Pinpoint the cell where the given text exists, returning its [X, Y] midpoint coordinate. 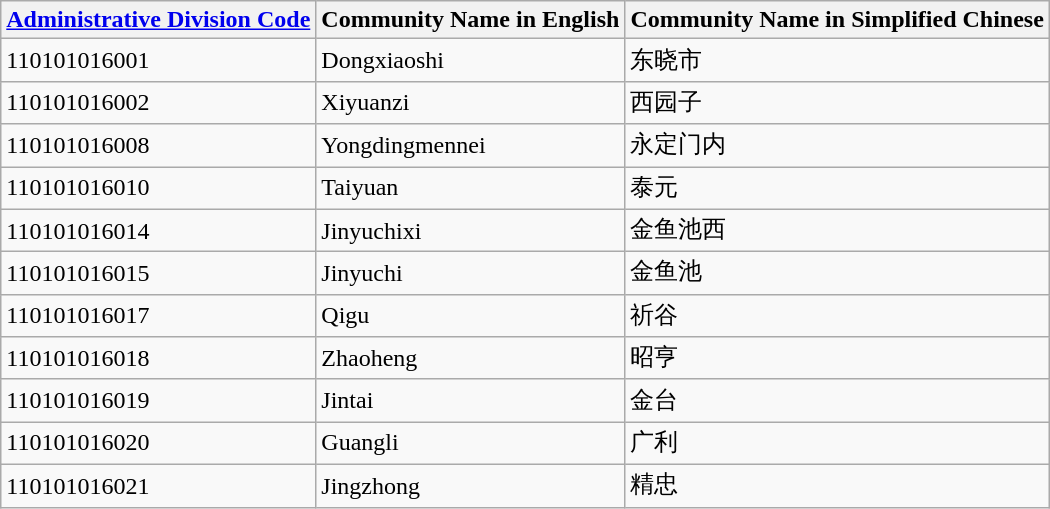
Administrative Division Code [158, 20]
110101016015 [158, 274]
东晓市 [837, 60]
Community Name in English [470, 20]
Zhaoheng [470, 358]
Taiyuan [470, 188]
Community Name in Simplified Chinese [837, 20]
Guangli [470, 444]
110101016019 [158, 400]
祈谷 [837, 316]
110101016021 [158, 486]
Yongdingmennei [470, 146]
金台 [837, 400]
Jinyuchixi [470, 230]
Xiyuanzi [470, 102]
110101016008 [158, 146]
Qigu [470, 316]
永定门内 [837, 146]
昭亨 [837, 358]
Dongxiaoshi [470, 60]
110101016001 [158, 60]
Jintai [470, 400]
西园子 [837, 102]
广利 [837, 444]
110101016002 [158, 102]
110101016010 [158, 188]
110101016020 [158, 444]
Jinyuchi [470, 274]
Jingzhong [470, 486]
泰元 [837, 188]
110101016017 [158, 316]
金鱼池 [837, 274]
金鱼池西 [837, 230]
精忠 [837, 486]
110101016018 [158, 358]
110101016014 [158, 230]
